For the text-containing cell, return its midpoint in [X, Y] coordinate format. 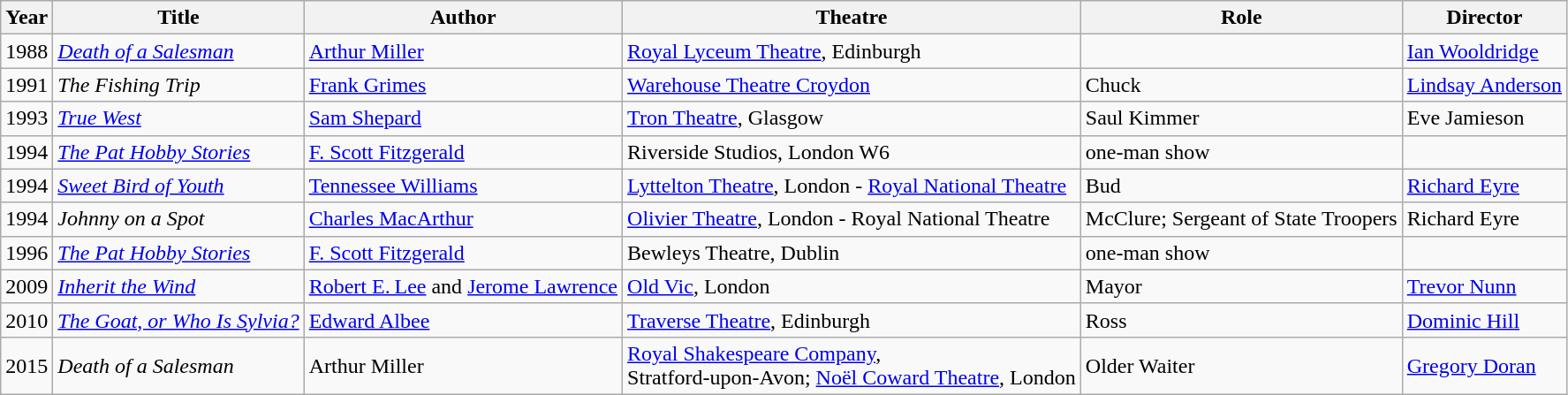
Old Vic, London [852, 286]
2009 [27, 286]
1993 [27, 118]
Theatre [852, 18]
Year [27, 18]
Saul Kimmer [1241, 118]
Tron Theatre, Glasgow [852, 118]
Trevor Nunn [1484, 286]
Dominic Hill [1484, 320]
Role [1241, 18]
Older Waiter [1241, 366]
Bud [1241, 186]
Frank Grimes [463, 85]
Title [178, 18]
1991 [27, 85]
2015 [27, 366]
Eve Jamieson [1484, 118]
Mayor [1241, 286]
True West [178, 118]
Chuck [1241, 85]
Edward Albee [463, 320]
Director [1484, 18]
The Fishing Trip [178, 85]
Sweet Bird of Youth [178, 186]
Robert E. Lee and Jerome Lawrence [463, 286]
Charles MacArthur [463, 219]
Tennessee Williams [463, 186]
Johnny on a Spot [178, 219]
The Goat, or Who Is Sylvia? [178, 320]
McClure; Sergeant of State Troopers [1241, 219]
Royal Shakespeare Company,Stratford-upon-Avon; Noël Coward Theatre, London [852, 366]
Ross [1241, 320]
Sam Shepard [463, 118]
Lyttelton Theatre, London - Royal National Theatre [852, 186]
Lindsay Anderson [1484, 85]
Gregory Doran [1484, 366]
Riverside Studios, London W6 [852, 152]
1996 [27, 253]
1988 [27, 51]
Traverse Theatre, Edinburgh [852, 320]
Author [463, 18]
Inherit the Wind [178, 286]
Warehouse Theatre Croydon [852, 85]
2010 [27, 320]
Olivier Theatre, London - Royal National Theatre [852, 219]
Royal Lyceum Theatre, Edinburgh [852, 51]
Bewleys Theatre, Dublin [852, 253]
Ian Wooldridge [1484, 51]
